Find where the given text appears and provide that cell's center as (X, Y) coordinate. 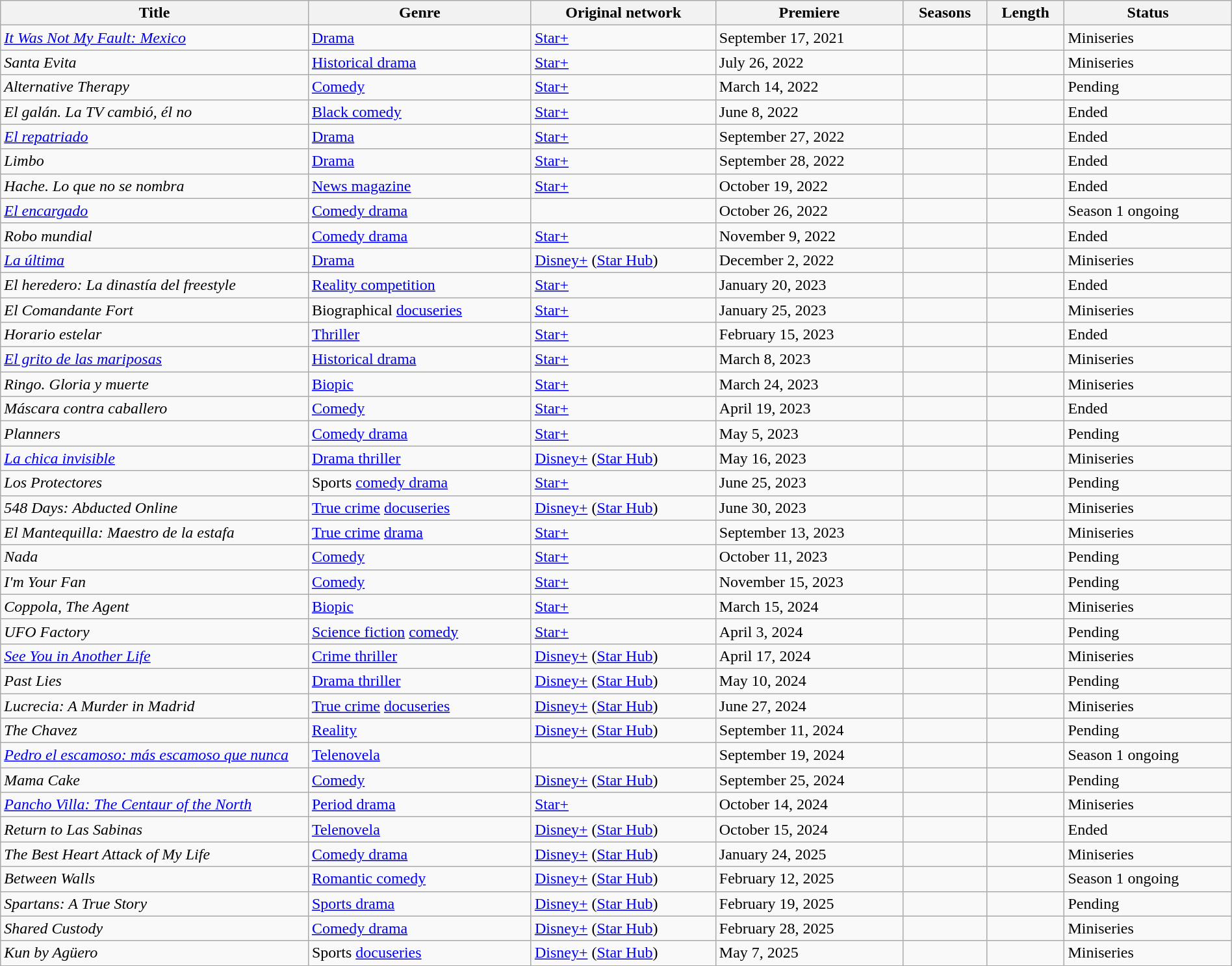
March 8, 2023 (809, 359)
Reality competition (420, 285)
Black comedy (420, 112)
May 7, 2025 (809, 953)
May 10, 2024 (809, 681)
Robo mundial (155, 235)
Thriller (420, 335)
Sports comedy drama (420, 483)
Mama Cake (155, 780)
March 15, 2024 (809, 607)
April 17, 2024 (809, 656)
May 16, 2023 (809, 458)
April 3, 2024 (809, 631)
July 26, 2022 (809, 62)
April 19, 2023 (809, 409)
January 20, 2023 (809, 285)
It Was Not My Fault: Mexico (155, 38)
Biographical docuseries (420, 310)
The Best Heart Attack of My Life (155, 854)
February 28, 2025 (809, 928)
January 25, 2023 (809, 310)
Science fiction comedy (420, 631)
Reality (420, 731)
Los Protectores (155, 483)
October 14, 2024 (809, 805)
The Chavez (155, 731)
Title (155, 13)
Coppola, The Agent (155, 607)
Original network (623, 13)
La última (155, 260)
January 24, 2025 (809, 854)
Length (1025, 13)
Kun by Agüero (155, 953)
Status (1148, 13)
I'm Your Fan (155, 582)
Premiere (809, 13)
May 5, 2023 (809, 434)
November 9, 2022 (809, 235)
Santa Evita (155, 62)
March 24, 2023 (809, 384)
June 27, 2024 (809, 705)
February 15, 2023 (809, 335)
Alternative Therapy (155, 87)
Seasons (945, 13)
News magazine (420, 186)
Ringo. Gloria y muerte (155, 384)
El encargado (155, 211)
True crime drama (420, 532)
February 12, 2025 (809, 879)
September 25, 2024 (809, 780)
November 15, 2023 (809, 582)
548 Days: Abducted Online (155, 508)
El Mantequilla: Maestro de la estafa (155, 532)
October 15, 2024 (809, 829)
September 13, 2023 (809, 532)
June 25, 2023 (809, 483)
Return to Las Sabinas (155, 829)
El grito de las mariposas (155, 359)
October 11, 2023 (809, 557)
September 11, 2024 (809, 731)
March 14, 2022 (809, 87)
Sports drama (420, 904)
Hache. Lo que no se nombra (155, 186)
UFO Factory (155, 631)
El heredero: La dinastía del freestyle (155, 285)
El galán. La TV cambió, él no (155, 112)
Past Lies (155, 681)
Pancho Villa: The Centaur of the North (155, 805)
Sports docuseries (420, 953)
September 27, 2022 (809, 137)
El repatriado (155, 137)
Spartans: A True Story (155, 904)
Horario estelar (155, 335)
December 2, 2022 (809, 260)
September 19, 2024 (809, 755)
El Comandante Fort (155, 310)
Pedro el escamoso: más escamoso que nunca (155, 755)
Limbo (155, 161)
September 17, 2021 (809, 38)
October 19, 2022 (809, 186)
Máscara contra caballero (155, 409)
September 28, 2022 (809, 161)
Shared Custody (155, 928)
June 30, 2023 (809, 508)
See You in Another Life (155, 656)
June 8, 2022 (809, 112)
Romantic comedy (420, 879)
Crime thriller (420, 656)
La chica invisible (155, 458)
Planners (155, 434)
October 26, 2022 (809, 211)
February 19, 2025 (809, 904)
Lucrecia: A Murder in Madrid (155, 705)
Period drama (420, 805)
Genre (420, 13)
Between Walls (155, 879)
Nada (155, 557)
